Scan for the cell matching the given text and deliver its (X, Y) coordinate at center. 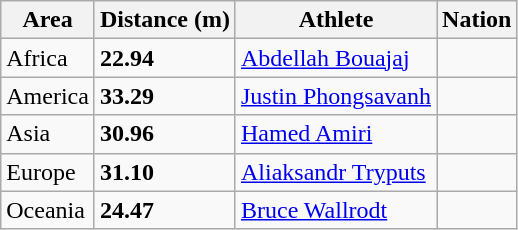
Abdellah Bouajaj (336, 58)
Europe (48, 172)
Aliaksandr Tryputs (336, 172)
31.10 (164, 172)
Justin Phongsavanh (336, 96)
Distance (m) (164, 20)
Athlete (336, 20)
Hamed Amiri (336, 134)
22.94 (164, 58)
Area (48, 20)
Oceania (48, 210)
Asia (48, 134)
24.47 (164, 210)
Nation (477, 20)
33.29 (164, 96)
America (48, 96)
30.96 (164, 134)
Bruce Wallrodt (336, 210)
Africa (48, 58)
